Detect which cell encompasses the target text, then output its [X, Y] center coordinate. 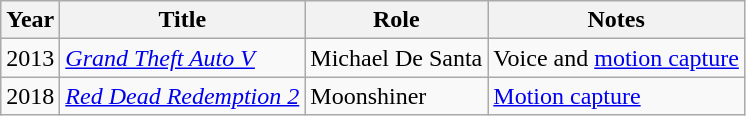
Moonshiner [396, 96]
2013 [30, 58]
Notes [616, 20]
Title [182, 20]
Michael De Santa [396, 58]
Role [396, 20]
Motion capture [616, 96]
Voice and motion capture [616, 58]
2018 [30, 96]
Year [30, 20]
Red Dead Redemption 2 [182, 96]
Grand Theft Auto V [182, 58]
